Return the [x, y] coordinate for the center point of the cell that contains the specified text.  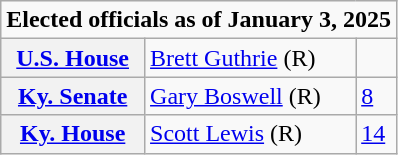
Gary Boswell (R) [250, 96]
8 [376, 96]
U.S. House [73, 58]
Ky. Senate [73, 96]
14 [376, 134]
Scott Lewis (R) [250, 134]
Brett Guthrie (R) [250, 58]
Ky. House [73, 134]
Elected officials as of January 3, 2025 [199, 20]
